Detect which cell encompasses the target text, then output its [x, y] center coordinate. 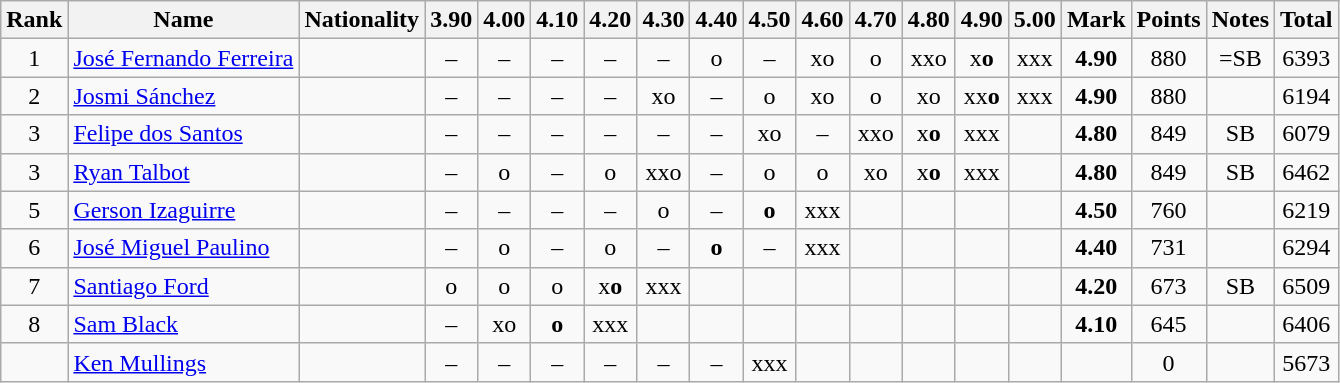
760 [1168, 210]
José Fernando Ferreira [184, 58]
4.70 [876, 20]
5.00 [1034, 20]
7 [34, 286]
Points [1168, 20]
8 [34, 324]
Nationality [362, 20]
Gerson Izaguirre [184, 210]
6406 [1307, 324]
5673 [1307, 362]
2 [34, 96]
0 [1168, 362]
6 [34, 248]
José Miguel Paulino [184, 248]
6462 [1307, 172]
Ken Mullings [184, 362]
6219 [1307, 210]
6393 [1307, 58]
Ryan Talbot [184, 172]
Sam Black [184, 324]
Name [184, 20]
=SB [1240, 58]
Josmi Sánchez [184, 96]
Felipe dos Santos [184, 134]
6079 [1307, 134]
4.00 [504, 20]
1 [34, 58]
645 [1168, 324]
6294 [1307, 248]
6194 [1307, 96]
6509 [1307, 286]
Total [1307, 20]
Mark [1096, 20]
673 [1168, 286]
Notes [1240, 20]
Santiago Ford [184, 286]
3.90 [452, 20]
731 [1168, 248]
4.60 [822, 20]
4.30 [664, 20]
Rank [34, 20]
5 [34, 210]
